Scan for the cell matching the given text and deliver its [X, Y] coordinate at center. 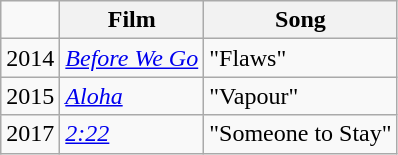
Film [132, 20]
2:22 [132, 134]
2015 [30, 96]
"Vapour" [300, 96]
Aloha [132, 96]
2017 [30, 134]
2014 [30, 58]
Before We Go [132, 58]
Song [300, 20]
"Someone to Stay" [300, 134]
"Flaws" [300, 58]
